Locate the cell with the specified text and output its (x, y) center coordinate. 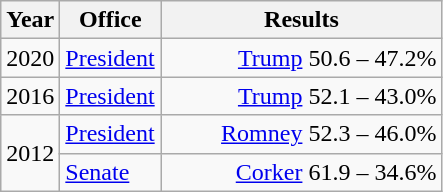
Year (30, 20)
Results (302, 20)
Trump 52.1 – 43.0% (302, 96)
2016 (30, 96)
Office (110, 20)
2012 (30, 153)
Romney 52.3 – 46.0% (302, 134)
Trump 50.6 – 47.2% (302, 58)
2020 (30, 58)
Corker 61.9 – 34.6% (302, 172)
Senate (110, 172)
